Pinpoint the cell where the given text exists, returning its [x, y] midpoint coordinate. 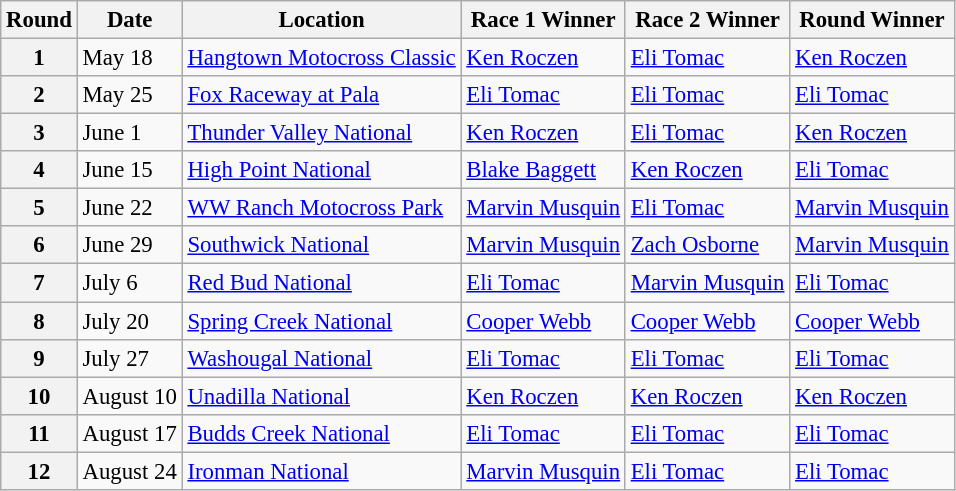
July 20 [130, 321]
WW Ranch Motocross Park [322, 208]
Race 2 Winner [707, 20]
Hangtown Motocross Classic [322, 58]
Round [39, 20]
11 [39, 433]
August 10 [130, 396]
Fox Raceway at Pala [322, 95]
Race 1 Winner [543, 20]
12 [39, 471]
Blake Baggett [543, 170]
4 [39, 170]
Date [130, 20]
Budds Creek National [322, 433]
Ironman National [322, 471]
9 [39, 358]
1 [39, 58]
June 22 [130, 208]
10 [39, 396]
Round Winner [872, 20]
Washougal National [322, 358]
Thunder Valley National [322, 133]
High Point National [322, 170]
7 [39, 283]
6 [39, 245]
June 1 [130, 133]
8 [39, 321]
Location [322, 20]
Unadilla National [322, 396]
May 18 [130, 58]
July 6 [130, 283]
5 [39, 208]
3 [39, 133]
August 24 [130, 471]
July 27 [130, 358]
August 17 [130, 433]
May 25 [130, 95]
Red Bud National [322, 283]
Spring Creek National [322, 321]
2 [39, 95]
June 29 [130, 245]
Southwick National [322, 245]
June 15 [130, 170]
Zach Osborne [707, 245]
